Scan for the cell matching the given text and deliver its (X, Y) coordinate at center. 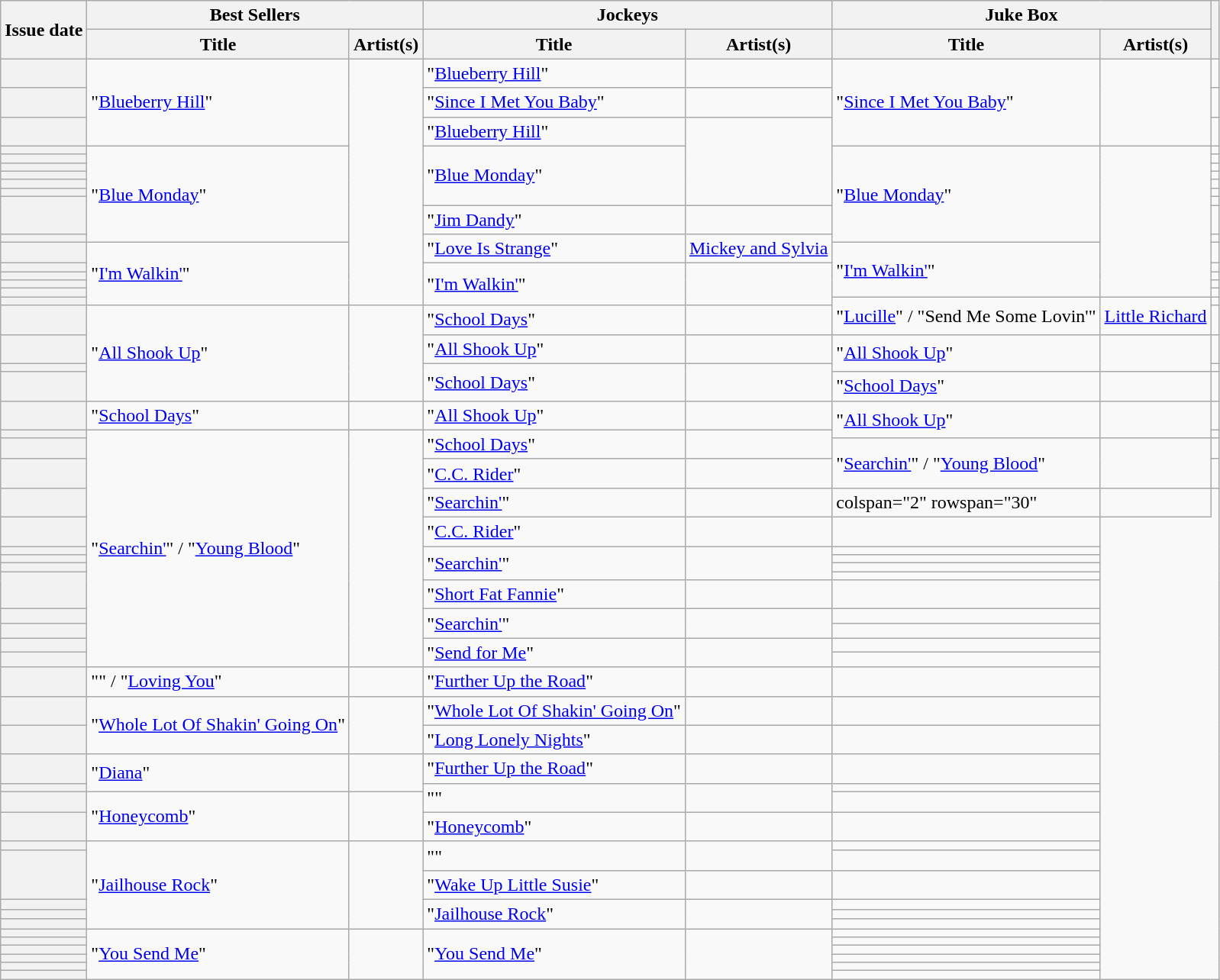
colspan="2" rowspan="30" (967, 502)
"" / "Loving You" (218, 682)
"Love Is Strange" (554, 249)
"Long Lonely Nights" (554, 740)
"Diana" (218, 772)
"Jim Dandy" (554, 219)
Issue date (44, 30)
"Short Fat Fannie" (554, 595)
Jockeys (628, 15)
Little Richard (1156, 316)
"Send for Me" (554, 653)
Mickey and Sylvia (758, 249)
"Lucille" / "Send Me Some Lovin'" (967, 316)
Best Sellers (255, 15)
"Wake Up Little Susie" (554, 885)
Juke Box (1022, 15)
